Scan for the cell matching the given text and deliver its [x, y] coordinate at center. 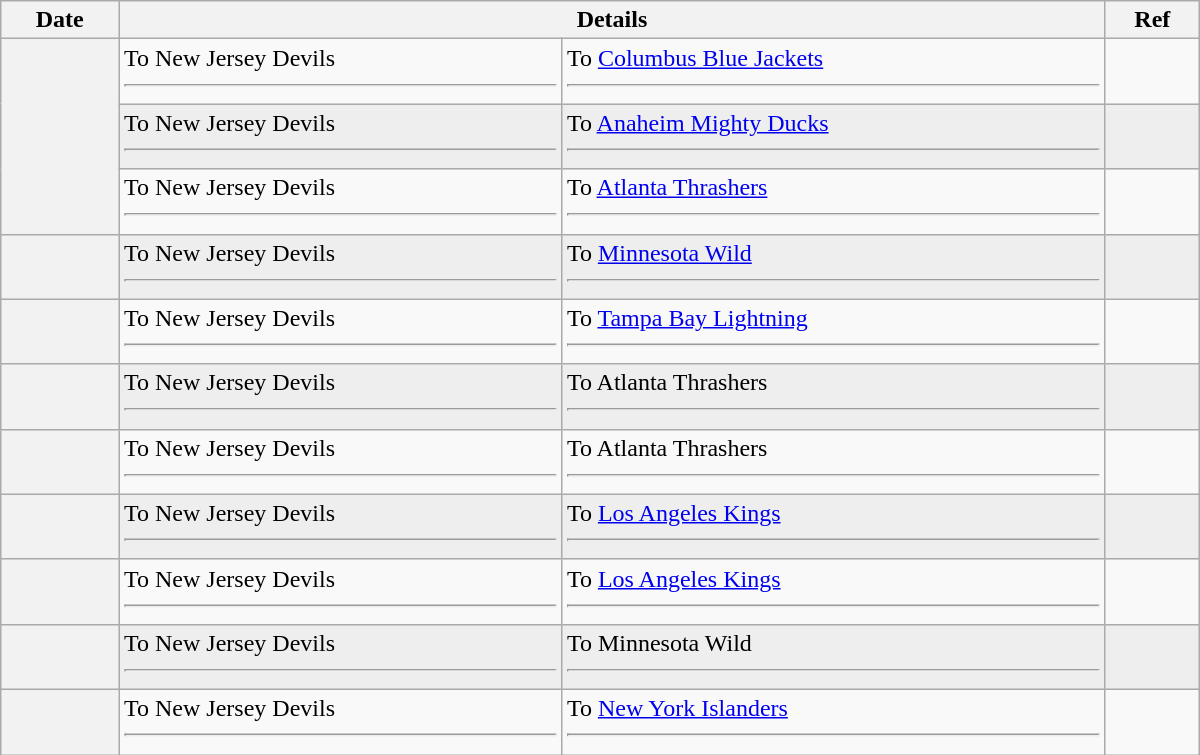
To Tampa Bay Lightning [833, 332]
Ref [1152, 20]
To Columbus Blue Jackets [833, 72]
Date [60, 20]
To New York Islanders [833, 722]
Details [612, 20]
To Anaheim Mighty Ducks [833, 136]
